Return the (X, Y) coordinate for the center point of the cell that contains the specified text.  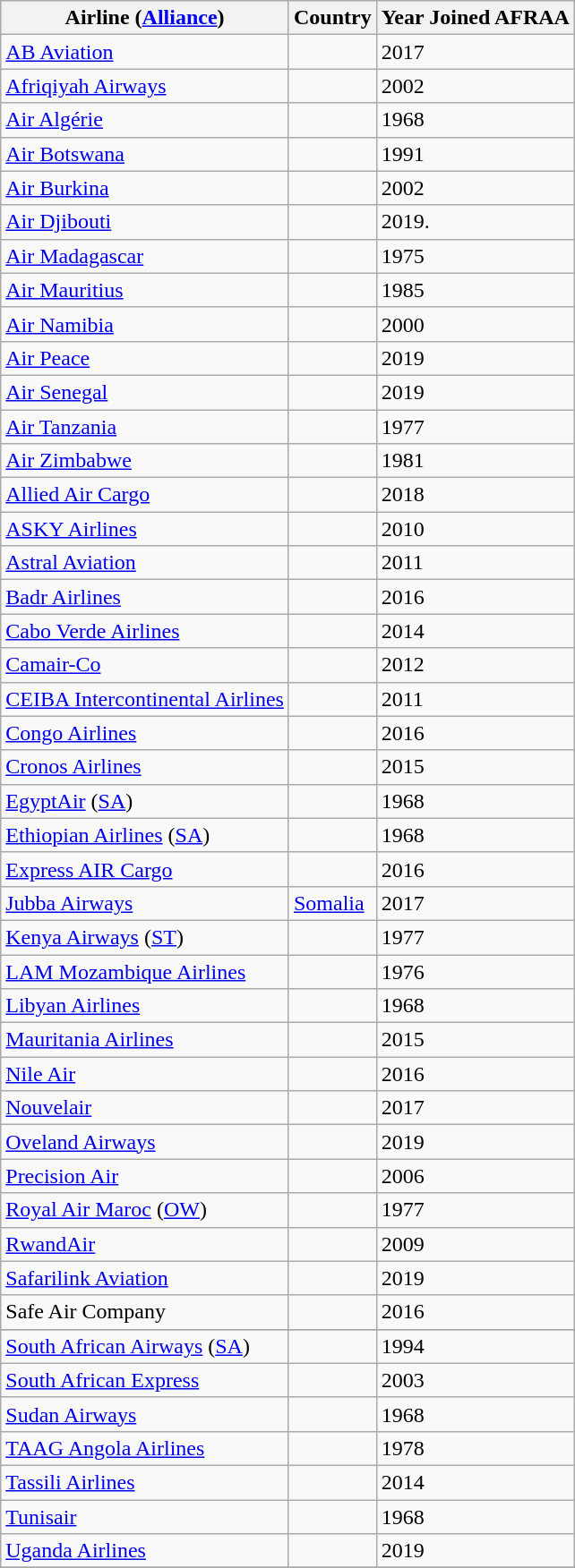
EgyptAir (SA) (145, 801)
CEIBA Intercontinental Airlines (145, 699)
2006 (475, 1176)
1981 (475, 461)
Air Djibouti (145, 222)
Libyan Airlines (145, 1006)
Badr Airlines (145, 597)
1985 (475, 290)
Air Botswana (145, 154)
2018 (475, 495)
LAM Mozambique Airlines (145, 971)
Allied Air Cargo (145, 495)
Ethiopian Airlines (SA) (145, 835)
Cronos Airlines (145, 767)
Air Zimbabwe (145, 461)
Air Tanzania (145, 427)
Congo Airlines (145, 733)
Airline (Alliance) (145, 18)
Afriqiyah Airways (145, 86)
South African Express (145, 1380)
Precision Air (145, 1176)
Safarilink Aviation (145, 1278)
ASKY Airlines (145, 529)
1976 (475, 971)
Air Mauritius (145, 290)
2010 (475, 529)
Air Algérie (145, 120)
Country (332, 18)
Express AIR Cargo (145, 869)
TAAG Angola Airlines (145, 1448)
RwandAir (145, 1244)
Air Peace (145, 358)
AB Aviation (145, 52)
Uganda Airlines (145, 1551)
2009 (475, 1244)
Air Burkina (145, 188)
1994 (475, 1346)
2012 (475, 665)
Air Senegal (145, 392)
Tunisair (145, 1517)
Mauritania Airlines (145, 1040)
1978 (475, 1448)
1975 (475, 256)
Air Madagascar (145, 256)
Air Namibia (145, 324)
South African Airways (SA) (145, 1346)
1991 (475, 154)
2019. (475, 222)
Year Joined AFRAA (475, 18)
2003 (475, 1380)
Nouvelair (145, 1108)
Astral Aviation (145, 563)
Oveland Airways (145, 1142)
Jubba Airways (145, 903)
2000 (475, 324)
Royal Air Maroc (OW) (145, 1210)
Cabo Verde Airlines (145, 631)
Somalia (332, 903)
Sudan Airways (145, 1414)
Tassili Airlines (145, 1482)
Nile Air (145, 1074)
Safe Air Company (145, 1312)
Kenya Airways (ST) (145, 937)
Camair-Co (145, 665)
